From the cell containing the given text, extract its center point as (x, y) coordinate. 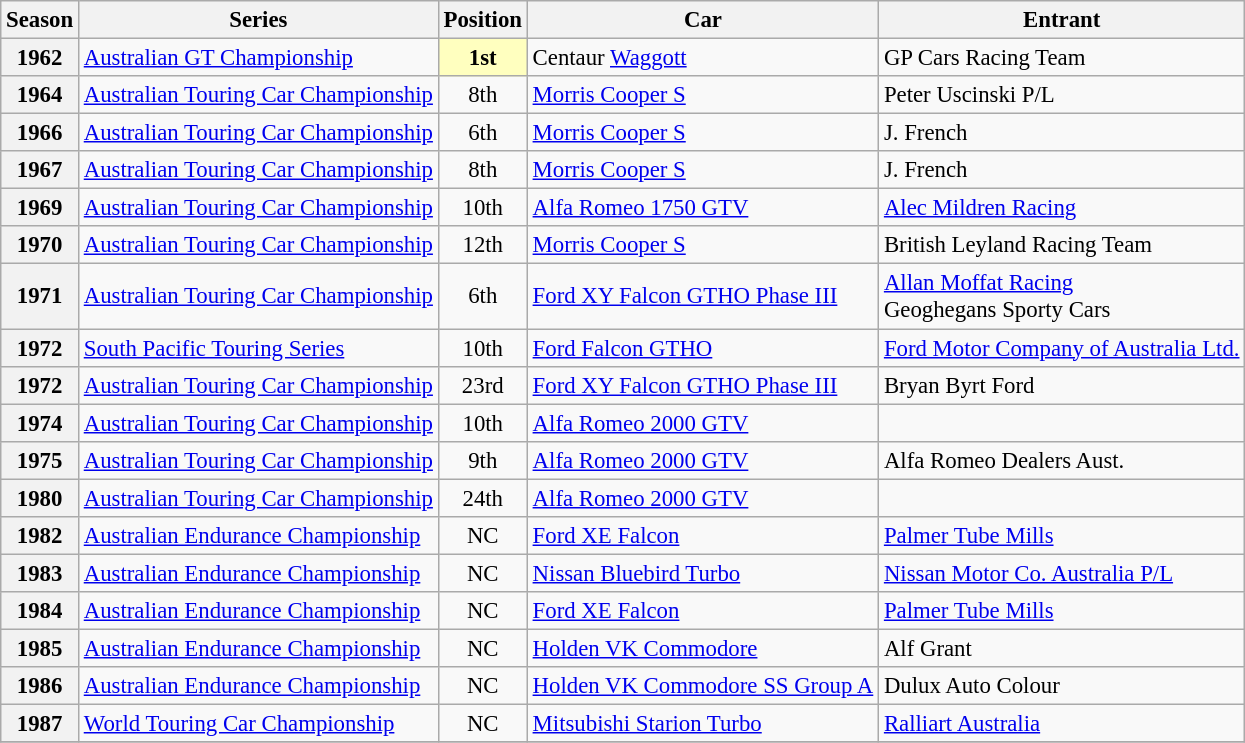
Alfa Romeo 1750 GTV (702, 208)
9th (482, 460)
Holden VK Commodore (702, 648)
Entrant (1062, 20)
1974 (40, 423)
Alfa Romeo Dealers Aust. (1062, 460)
British Leyland Racing Team (1062, 245)
12th (482, 245)
1985 (40, 648)
1983 (40, 573)
1980 (40, 498)
1967 (40, 170)
Australian GT Championship (258, 58)
1962 (40, 58)
1987 (40, 724)
Series (258, 20)
Alec Mildren Racing (1062, 208)
Allan Moffat RacingGeoghegans Sporty Cars (1062, 296)
1975 (40, 460)
Centaur Waggott (702, 58)
Season (40, 20)
1st (482, 58)
Nissan Bluebird Turbo (702, 573)
Holden VK Commodore SS Group A (702, 686)
1966 (40, 133)
Alf Grant (1062, 648)
1969 (40, 208)
Ford Motor Company of Australia Ltd. (1062, 348)
1984 (40, 611)
Peter Uscinski P/L (1062, 95)
Mitsubishi Starion Turbo (702, 724)
GP Cars Racing Team (1062, 58)
1971 (40, 296)
Dulux Auto Colour (1062, 686)
South Pacific Touring Series (258, 348)
Bryan Byrt Ford (1062, 385)
Nissan Motor Co. Australia P/L (1062, 573)
Ford Falcon GTHO (702, 348)
World Touring Car Championship (258, 724)
Position (482, 20)
1970 (40, 245)
1986 (40, 686)
24th (482, 498)
Ralliart Australia (1062, 724)
23rd (482, 385)
1982 (40, 536)
1964 (40, 95)
Car (702, 20)
